Capture the cell that displays the provided text and extract its (x, y) central coordinate. 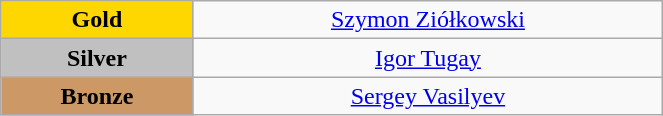
Sergey Vasilyev (428, 96)
Igor Tugay (428, 58)
Bronze (97, 96)
Szymon Ziółkowski (428, 20)
Gold (97, 20)
Silver (97, 58)
